From the cell containing the given text, extract its center point as (X, Y) coordinate. 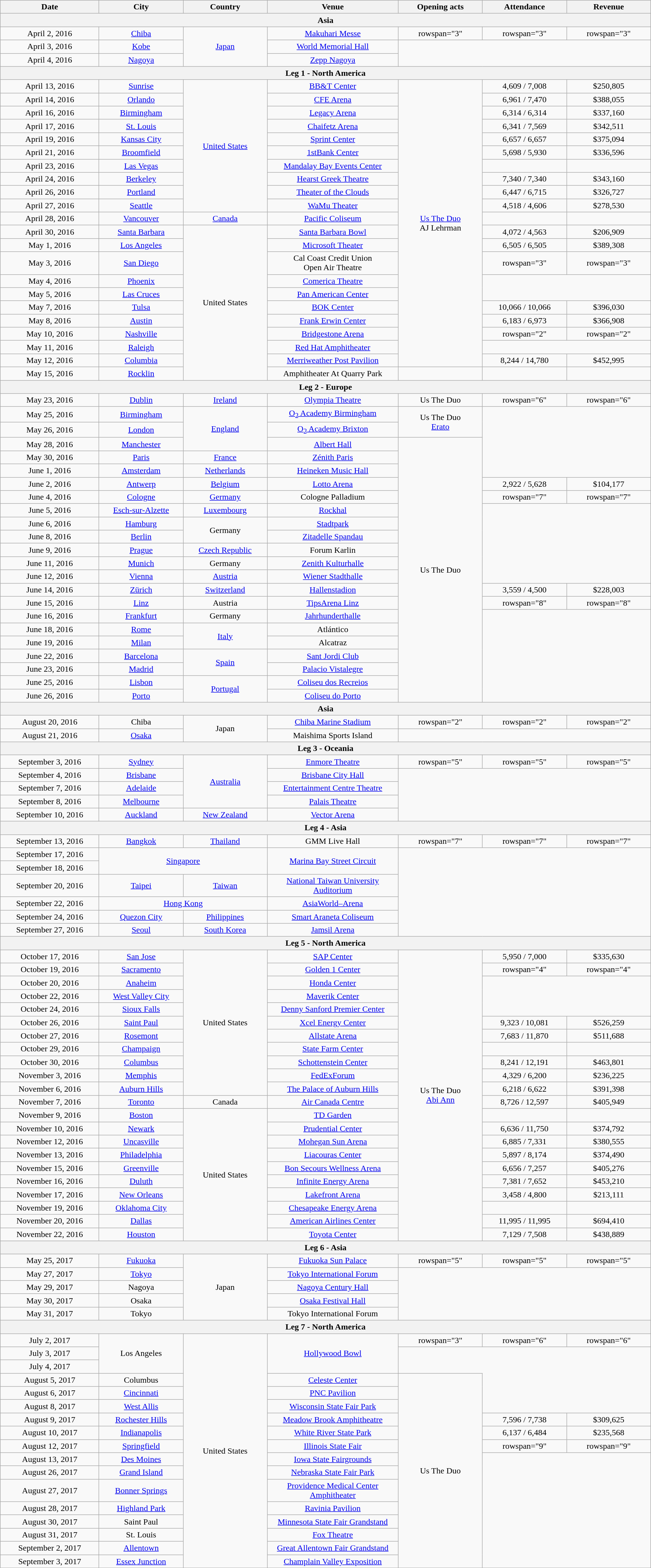
Zitadelle Spandau (332, 537)
Philippines (225, 917)
Sant Jordi Club (332, 656)
Red Hat Amphitheater (332, 347)
Rocklin (141, 373)
$278,530 (609, 205)
$206,909 (609, 232)
Orlando (141, 99)
Golden 1 Center (332, 970)
National Taiwan University Auditorium (332, 885)
$374,490 (609, 1155)
8,726 / 12,597 (524, 1102)
$452,995 (609, 360)
Santa Barbara (141, 232)
Singapore (183, 861)
May 7, 2016 (50, 307)
7,340 / 7,340 (524, 179)
October 17, 2016 (50, 956)
Xcel Energy Center (332, 1023)
June 9, 2016 (50, 550)
$342,511 (609, 126)
September 27, 2016 (50, 930)
O2 Academy Brixton (332, 430)
May 28, 2016 (50, 444)
Celeste Center (332, 1380)
June 5, 2016 (50, 510)
Dublin (141, 400)
O2 Academy Birmingham (332, 414)
June 12, 2016 (50, 576)
Alcatraz (332, 642)
May 31, 2017 (50, 1314)
$337,160 (609, 113)
June 26, 2016 (50, 696)
Des Moines (141, 1459)
Uncasville (141, 1142)
Jamsil Arena (332, 930)
Auburn Hills (141, 1089)
Champaign (141, 1049)
Houston (141, 1234)
Entertainment Centre Theatre (332, 788)
Chesapeake Energy Arena (332, 1208)
New Zealand (225, 815)
Merriweather Post Pavilion (332, 360)
May 25, 2017 (50, 1261)
Bridgestone Arena (332, 334)
Fox Theatre (332, 1535)
Philadelphia (141, 1155)
Jahrhunderthalle (332, 616)
6,885 / 7,331 (524, 1142)
6,183 / 6,973 (524, 321)
September 3, 2017 (50, 1561)
Hong Kong (183, 903)
November 20, 2016 (50, 1221)
Prague (141, 550)
$366,908 (609, 321)
Greenville (141, 1168)
Highland Park (141, 1508)
May 15, 2016 (50, 373)
Enmore Theatre (332, 762)
Grand Island (141, 1472)
April 23, 2016 (50, 166)
6,505 / 6,505 (524, 245)
Coliseu dos Recreios (332, 682)
May 30, 2017 (50, 1300)
Pan American Center (332, 294)
Seattle (141, 205)
6,314 / 6,314 (524, 113)
April 16, 2016 (50, 113)
Venue (332, 7)
November 7, 2016 (50, 1102)
Leg 7 - North America (325, 1327)
Allentown (141, 1548)
State Farm Center (332, 1049)
Sunrise (141, 86)
7,596 / 7,738 (524, 1420)
Us The DuoErato (440, 422)
Tulsa (141, 307)
May 3, 2016 (50, 263)
Indianapolis (141, 1433)
Vienna (141, 576)
Revenue (609, 7)
May 5, 2016 (50, 294)
November 3, 2016 (50, 1075)
Madrid (141, 669)
August 31, 2017 (50, 1535)
AsiaWorld–Arena (332, 903)
April 13, 2016 (50, 86)
September 3, 2016 (50, 762)
$309,625 (609, 1420)
September 17, 2016 (50, 854)
Auckland (141, 815)
June 1, 2016 (50, 470)
4,609 / 7,008 (524, 86)
Broomfield (141, 152)
3,559 / 4,500 (524, 590)
May 25, 2016 (50, 414)
August 8, 2017 (50, 1406)
10,066 / 10,066 (524, 307)
6,656 / 7,257 (524, 1168)
November 12, 2016 (50, 1142)
Lakefront Arena (332, 1195)
5,698 / 5,930 (524, 152)
Leg 3 - Oceania (325, 749)
Prudential Center (332, 1128)
November 13, 2016 (50, 1155)
Frank Erwin Center (332, 321)
London (141, 430)
September 2, 2017 (50, 1548)
Nashville (141, 334)
$374,792 (609, 1128)
Hearst Greek Theatre (332, 179)
Sioux Falls (141, 1009)
June 2, 2016 (50, 484)
September 20, 2016 (50, 885)
April 4, 2016 (50, 60)
Palacio Vistalegre (332, 669)
May 29, 2017 (50, 1287)
November 22, 2016 (50, 1234)
Date (50, 7)
Us The DuoAbi Ann (440, 1095)
October 22, 2016 (50, 996)
Australia (225, 782)
April 27, 2016 (50, 205)
Sacramento (141, 970)
Leg 4 - Asia (325, 828)
May 1, 2016 (50, 245)
West Valley City (141, 996)
$438,889 (609, 1234)
Italy (225, 636)
Maishima Sports Island (332, 735)
October 20, 2016 (50, 983)
Austin (141, 321)
Schottenstein Center (332, 1062)
November 10, 2016 (50, 1128)
Amsterdam (141, 470)
August 9, 2017 (50, 1420)
4,072 / 4,563 (524, 232)
PNC Pavilion (332, 1393)
November 17, 2016 (50, 1195)
April 24, 2016 (50, 179)
Rochester Hills (141, 1420)
Luxembourg (225, 510)
8,244 / 14,780 (524, 360)
August 30, 2017 (50, 1521)
Brisbane City Hall (332, 775)
4,518 / 4,606 (524, 205)
April 28, 2016 (50, 219)
April 19, 2016 (50, 139)
$694,410 (609, 1221)
SAP Center (332, 956)
CFE Arena (332, 99)
Meadow Brook Amphitheatre (332, 1420)
Wiener Stadthalle (332, 576)
1stBank Center (332, 152)
August 10, 2017 (50, 1433)
New Orleans (141, 1195)
Palais Theatre (332, 801)
$213,111 (609, 1195)
$236,225 (609, 1075)
TD Garden (332, 1115)
April 14, 2016 (50, 99)
October 27, 2016 (50, 1036)
$405,276 (609, 1168)
Zürich (141, 590)
Rockhal (332, 510)
Phoenix (141, 281)
Spain (225, 662)
Toronto (141, 1102)
WaMu Theater (332, 205)
Bonner Springs (141, 1490)
Santa Barbara Bowl (332, 232)
San Diego (141, 263)
April 26, 2016 (50, 192)
England (225, 429)
Cal Coast Credit UnionOpen Air Theatre (332, 263)
World Memorial Hall (332, 47)
October 24, 2016 (50, 1009)
Porto (141, 696)
August 20, 2016 (50, 722)
April 17, 2016 (50, 126)
Paris (141, 457)
June 4, 2016 (50, 497)
September 4, 2016 (50, 775)
August 13, 2017 (50, 1459)
Columbia (141, 360)
August 26, 2017 (50, 1472)
BB&T Center (332, 86)
$511,688 (609, 1036)
Hallenstadion (332, 590)
Czech Republic (225, 550)
Osaka Festival Hall (332, 1300)
Esch-sur-Alzette (141, 510)
Netherlands (225, 470)
November 6, 2016 (50, 1089)
Country (225, 7)
Essex Junction (141, 1561)
June 22, 2016 (50, 656)
American Airlines Center (332, 1221)
Fukuoka Sun Palace (332, 1261)
Maverik Center (332, 996)
June 23, 2016 (50, 669)
$335,630 (609, 956)
$336,596 (609, 152)
Lotto Arena (332, 484)
Vector Arena (332, 815)
Boston (141, 1115)
5,950 / 7,000 (524, 956)
Switzerland (225, 590)
September 10, 2016 (50, 815)
May 8, 2016 (50, 321)
Coliseu do Porto (332, 696)
Oklahoma City (141, 1208)
Duluth (141, 1181)
Microsoft Theater (332, 245)
April 2, 2016 (50, 33)
South Korea (225, 930)
$326,727 (609, 192)
Nagoya Century Hall (332, 1287)
April 3, 2016 (50, 47)
7,381 / 7,652 (524, 1181)
Memphis (141, 1075)
Linz (141, 603)
October 26, 2016 (50, 1023)
Chiba Marine Stadium (332, 722)
7,129 / 7,508 (524, 1234)
Legacy Arena (332, 113)
Denny Sanford Premier Center (332, 1009)
August 27, 2017 (50, 1490)
$391,398 (609, 1089)
$228,003 (609, 590)
Anaheim (141, 983)
Marina Bay Street Circuit (332, 861)
Minnesota State Fair Grandstand (332, 1521)
Heineken Music Hall (332, 470)
Hamburg (141, 524)
$104,177 (609, 484)
May 4, 2016 (50, 281)
5,897 / 8,174 (524, 1155)
Las Cruces (141, 294)
TipsArena Linz (332, 603)
Attendance (524, 7)
Zepp Nagoya (332, 60)
October 29, 2016 (50, 1049)
Seoul (141, 930)
Melbourne (141, 801)
Las Vegas (141, 166)
Portugal (225, 689)
June 16, 2016 (50, 616)
6,636 / 11,750 (524, 1128)
May 10, 2016 (50, 334)
Wisconsin State Fair Park (332, 1406)
Albert Hall (332, 444)
BOK Center (332, 307)
June 8, 2016 (50, 537)
Champlain Valley Exposition (332, 1561)
West Allis (141, 1406)
Adelaide (141, 788)
Providence Medical Center Amphitheater (332, 1490)
Thailand (225, 841)
Fukuoka (141, 1261)
6,447 / 6,715 (524, 192)
June 11, 2016 (50, 563)
September 18, 2016 (50, 867)
October 19, 2016 (50, 970)
Leg 5 - North America (325, 943)
6,657 / 6,657 (524, 139)
Kansas City (141, 139)
Illinois State Fair (332, 1446)
July 3, 2017 (50, 1353)
June 14, 2016 (50, 590)
Portland (141, 192)
Zénith Paris (332, 457)
Great Allentown Fair Grandstand (332, 1548)
May 12, 2016 (50, 360)
September 7, 2016 (50, 788)
Toyota Center (332, 1234)
France (225, 457)
May 27, 2017 (50, 1274)
$463,801 (609, 1062)
September 13, 2016 (50, 841)
Raleigh (141, 347)
November 9, 2016 (50, 1115)
Ireland (225, 400)
Allstate Arena (332, 1036)
Taipei (141, 885)
Chaifetz Arena (332, 126)
Cologne (141, 497)
June 6, 2016 (50, 524)
Taiwan (225, 885)
Vancouver (141, 219)
Opening acts (440, 7)
$343,160 (609, 179)
San Jose (141, 956)
November 16, 2016 (50, 1181)
Frankfurt (141, 616)
6,218 / 6,622 (524, 1089)
$453,210 (609, 1181)
Lisbon (141, 682)
The Palace of Auburn Hills (332, 1089)
Newark (141, 1128)
Iowa State Fairgrounds (332, 1459)
2,922 / 5,628 (524, 484)
$526,259 (609, 1023)
September 24, 2016 (50, 917)
Dallas (141, 1221)
Leg 1 - North America (325, 73)
6,137 / 6,484 (524, 1433)
Cincinnati (141, 1393)
Leg 2 - Europe (325, 387)
Berkeley (141, 179)
Rosemont (141, 1036)
Ravinia Pavilion (332, 1508)
Brisbane (141, 775)
Milan (141, 642)
Kobe (141, 47)
Mohegan Sun Arena (332, 1142)
June 25, 2016 (50, 682)
11,995 / 11,995 (524, 1221)
Smart Araneta Coliseum (332, 917)
September 8, 2016 (50, 801)
April 30, 2016 (50, 232)
Us The DuoAJ Lehrman (440, 223)
August 28, 2017 (50, 1508)
Antwerp (141, 484)
June 18, 2016 (50, 629)
Sprint Center (332, 139)
Sydney (141, 762)
November 19, 2016 (50, 1208)
3,458 / 4,800 (524, 1195)
August 21, 2016 (50, 735)
Air Canada Centre (332, 1102)
June 15, 2016 (50, 603)
Zenith Kulturhalle (332, 563)
$250,805 (609, 86)
Pacific Coliseum (332, 219)
Mandalay Bay Events Center (332, 166)
White River State Park (332, 1433)
November 15, 2016 (50, 1168)
6,961 / 7,470 (524, 99)
Olympia Theatre (332, 400)
Forum Karlin (332, 550)
October 30, 2016 (50, 1062)
$389,308 (609, 245)
Manchester (141, 444)
Quezon City (141, 917)
City (141, 7)
August 6, 2017 (50, 1393)
8,241 / 12,191 (524, 1062)
July 2, 2017 (50, 1340)
May 26, 2016 (50, 430)
Honda Center (332, 983)
Barcelona (141, 656)
$375,094 (609, 139)
May 30, 2016 (50, 457)
July 4, 2017 (50, 1367)
Stadtpark (332, 524)
6,341 / 7,569 (524, 126)
Leg 6 - Asia (325, 1247)
Rome (141, 629)
Liacouras Center (332, 1155)
Nebraska State Fair Park (332, 1472)
August 12, 2017 (50, 1446)
$405,949 (609, 1102)
April 21, 2016 (50, 152)
Bon Secours Wellness Arena (332, 1168)
$235,568 (609, 1433)
August 5, 2017 (50, 1380)
September 22, 2016 (50, 903)
7,683 / 11,870 (524, 1036)
Bangkok (141, 841)
Infinite Energy Arena (332, 1181)
Belgium (225, 484)
Springfield (141, 1446)
4,329 / 6,200 (524, 1075)
Theater of the Clouds (332, 192)
Amphitheater At Quarry Park (332, 373)
Hollywood Bowl (332, 1353)
Makuhari Messe (332, 33)
$396,030 (609, 307)
Atlántico (332, 629)
Comerica Theatre (332, 281)
$380,555 (609, 1142)
FedExForum (332, 1075)
Berlin (141, 537)
9,323 / 10,081 (524, 1023)
$388,055 (609, 99)
GMM Live Hall (332, 841)
June 19, 2016 (50, 642)
May 23, 2016 (50, 400)
May 11, 2016 (50, 347)
Munich (141, 563)
Cologne Palladium (332, 497)
